Pinpoint the cell where the given text exists, returning its [x, y] midpoint coordinate. 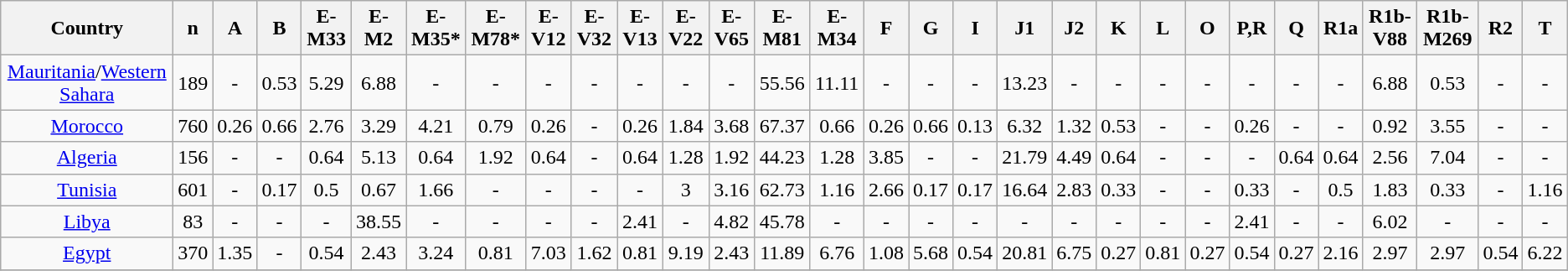
11.11 [838, 82]
5.68 [930, 253]
5.29 [327, 82]
1.08 [886, 253]
n [193, 29]
O [1208, 29]
1.35 [235, 253]
2.16 [1340, 253]
Libya [87, 221]
2.76 [327, 126]
E-M78* [496, 29]
3.29 [379, 126]
45.78 [782, 221]
7.04 [1447, 158]
7.03 [548, 253]
E-M33 [327, 29]
1.83 [1390, 190]
16.64 [1025, 190]
6.76 [838, 253]
2.83 [1074, 190]
4.49 [1074, 158]
370 [193, 253]
R1b-V88 [1390, 29]
55.56 [782, 82]
1.32 [1074, 126]
Tunisia [87, 190]
E-V32 [595, 29]
0.67 [379, 190]
3.16 [732, 190]
38.55 [379, 221]
E-V13 [640, 29]
0.92 [1390, 126]
F [886, 29]
2.56 [1390, 158]
0.13 [975, 126]
3.55 [1447, 126]
3.85 [886, 158]
62.73 [782, 190]
0.79 [496, 126]
E-M35* [436, 29]
3.24 [436, 253]
J1 [1025, 29]
6.75 [1074, 253]
J2 [1074, 29]
601 [193, 190]
44.23 [782, 158]
A [235, 29]
P,R [1251, 29]
L [1163, 29]
1.62 [595, 253]
21.79 [1025, 158]
Morocco [87, 126]
K [1119, 29]
R1b-M269 [1447, 29]
189 [193, 82]
E-V65 [732, 29]
E-V12 [548, 29]
9.19 [685, 253]
67.37 [782, 126]
Egypt [87, 253]
Q [1297, 29]
Country [87, 29]
E-M81 [782, 29]
E-V22 [685, 29]
I [975, 29]
T [1545, 29]
83 [193, 221]
6.22 [1545, 253]
3.68 [732, 126]
2.66 [886, 190]
5.13 [379, 158]
1.66 [436, 190]
E-M2 [379, 29]
20.81 [1025, 253]
R1a [1340, 29]
3 [685, 190]
E-M34 [838, 29]
4.82 [732, 221]
6.32 [1025, 126]
Algeria [87, 158]
156 [193, 158]
R2 [1501, 29]
B [280, 29]
6.02 [1390, 221]
13.23 [1025, 82]
Mauritania/Western Sahara [87, 82]
4.21 [436, 126]
760 [193, 126]
G [930, 29]
11.89 [782, 253]
1.84 [685, 126]
